Pinpoint the cell where the given text exists, returning its [X, Y] midpoint coordinate. 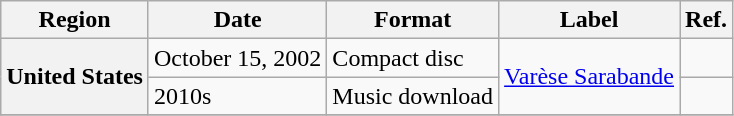
Date [237, 20]
Music download [413, 96]
2010s [237, 96]
Label [590, 20]
Varèse Sarabande [590, 77]
Compact disc [413, 58]
October 15, 2002 [237, 58]
United States [75, 77]
Ref. [706, 20]
Region [75, 20]
Format [413, 20]
